For the text-containing cell, return its midpoint in (X, Y) coordinate format. 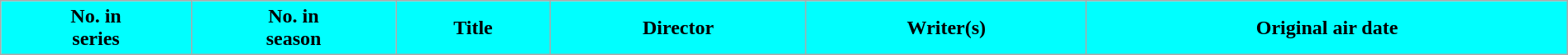
Original air date (1327, 28)
Writer(s) (946, 28)
No. inseries (96, 28)
No. inseason (293, 28)
Title (473, 28)
Director (678, 28)
